For the text-containing cell, return its midpoint in [X, Y] coordinate format. 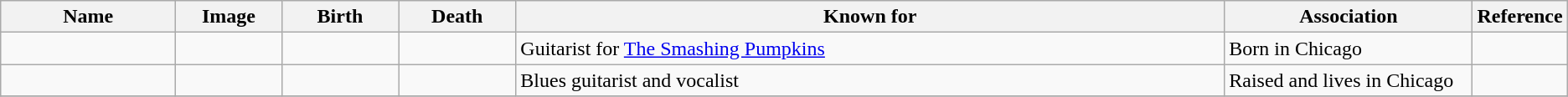
Blues guitarist and vocalist [870, 80]
Known for [870, 17]
Image [230, 17]
Birth [340, 17]
Name [89, 17]
Reference [1519, 17]
Association [1349, 17]
Death [457, 17]
Raised and lives in Chicago [1349, 80]
Guitarist for The Smashing Pumpkins [870, 48]
Born in Chicago [1349, 48]
